Determine the [x, y] coordinate at the center of the cell enclosing the given text.  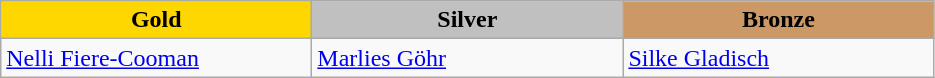
Marlies Göhr [468, 58]
Silver [468, 20]
Silke Gladisch [778, 58]
Gold [156, 20]
Nelli Fiere-Cooman [156, 58]
Bronze [778, 20]
